Locate the cell with the specified text and output its (x, y) center coordinate. 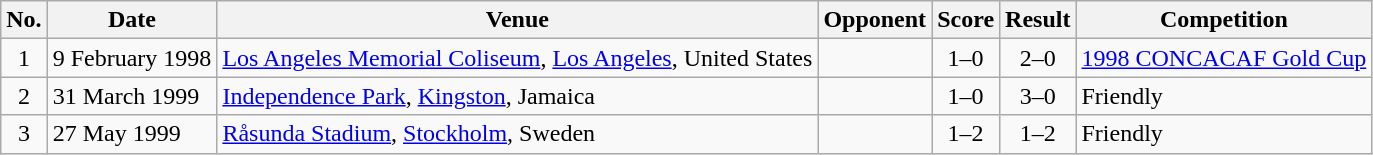
Independence Park, Kingston, Jamaica (518, 96)
Venue (518, 20)
9 February 1998 (132, 58)
2–0 (1038, 58)
27 May 1999 (132, 134)
Result (1038, 20)
3 (24, 134)
3–0 (1038, 96)
Los Angeles Memorial Coliseum, Los Angeles, United States (518, 58)
Råsunda Stadium, Stockholm, Sweden (518, 134)
1998 CONCACAF Gold Cup (1224, 58)
No. (24, 20)
1 (24, 58)
2 (24, 96)
Date (132, 20)
Score (966, 20)
Competition (1224, 20)
31 March 1999 (132, 96)
Opponent (875, 20)
